Provide the [X, Y] coordinate of the cell's center where the given text is located.  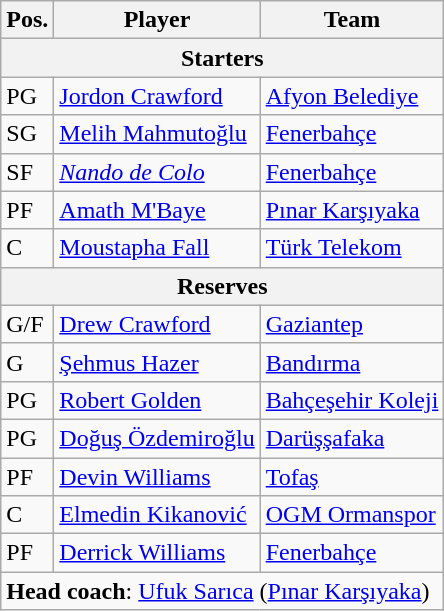
Jordon Crawford [157, 96]
Robert Golden [157, 400]
Darüşşafaka [352, 438]
G [28, 362]
OGM Ormanspor [352, 515]
Reserves [222, 286]
SG [28, 134]
Drew Crawford [157, 324]
Pos. [28, 20]
Elmedin Kikanović [157, 515]
Amath M'Baye [157, 210]
Şehmus Hazer [157, 362]
Afyon Belediye [352, 96]
SF [28, 172]
Bandırma [352, 362]
Moustapha Fall [157, 248]
Bahçeşehir Koleji [352, 400]
Doğuş Özdemiroğlu [157, 438]
Pınar Karşıyaka [352, 210]
Nando de Colo [157, 172]
Devin Williams [157, 477]
Melih Mahmutoğlu [157, 134]
Tofaş [352, 477]
Head coach: Ufuk Sarıca (Pınar Karşıyaka) [222, 591]
Derrick Williams [157, 553]
Starters [222, 58]
Team [352, 20]
Player [157, 20]
Gaziantep [352, 324]
G/F [28, 324]
Türk Telekom [352, 248]
